Search for the cell housing the specified text and yield its (x, y) center coordinate. 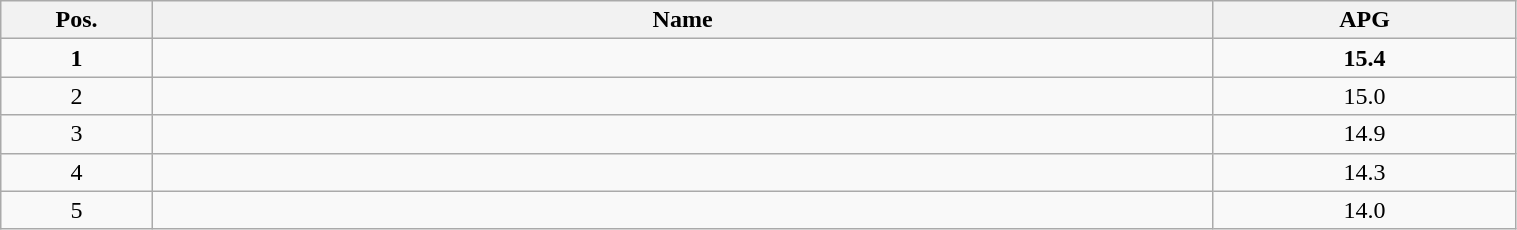
4 (77, 172)
14.0 (1364, 210)
Pos. (77, 20)
2 (77, 96)
APG (1364, 20)
14.3 (1364, 172)
1 (77, 58)
5 (77, 210)
Name (682, 20)
15.0 (1364, 96)
3 (77, 134)
14.9 (1364, 134)
15.4 (1364, 58)
